For the text-containing cell, return its midpoint in (X, Y) coordinate format. 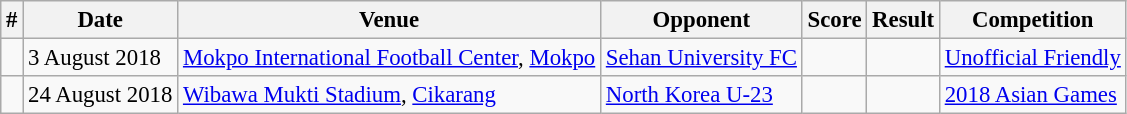
Wibawa Mukti Stadium, Cikarang (390, 95)
2018 Asian Games (1032, 95)
Venue (390, 20)
Opponent (702, 20)
3 August 2018 (100, 58)
Unofficial Friendly (1032, 58)
Competition (1032, 20)
Date (100, 20)
North Korea U-23 (702, 95)
# (12, 20)
Score (834, 20)
24 August 2018 (100, 95)
Mokpo International Football Center, Mokpo (390, 58)
Result (904, 20)
Sehan University FC (702, 58)
